Find where the given text appears and provide that cell's center as (X, Y) coordinate. 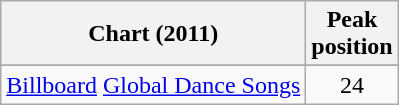
Billboard Global Dance Songs (154, 85)
Peakposition (352, 34)
24 (352, 85)
Chart (2011) (154, 34)
